Pinpoint the cell where the given text exists, returning its (X, Y) midpoint coordinate. 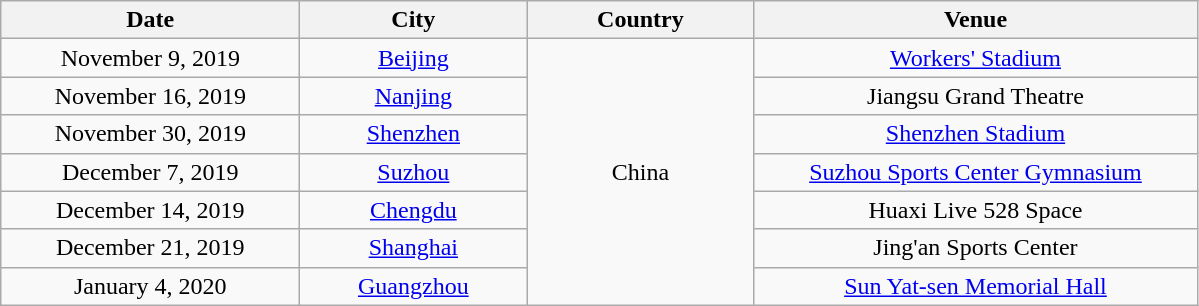
November 16, 2019 (150, 96)
December 7, 2019 (150, 172)
Shenzhen Stadium (976, 134)
Jing'an Sports Center (976, 248)
Suzhou Sports Center Gymnasium (976, 172)
Venue (976, 20)
Date (150, 20)
Jiangsu Grand Theatre (976, 96)
Huaxi Live 528 Space (976, 210)
Sun Yat-sen Memorial Hall (976, 286)
December 21, 2019 (150, 248)
Nanjing (414, 96)
Workers' Stadium (976, 58)
November 9, 2019 (150, 58)
Beijing (414, 58)
Guangzhou (414, 286)
City (414, 20)
Country (640, 20)
January 4, 2020 (150, 286)
Shanghai (414, 248)
China (640, 172)
December 14, 2019 (150, 210)
Suzhou (414, 172)
Shenzhen (414, 134)
November 30, 2019 (150, 134)
Chengdu (414, 210)
